Return the (X, Y) coordinate for the center point of the cell that contains the specified text.  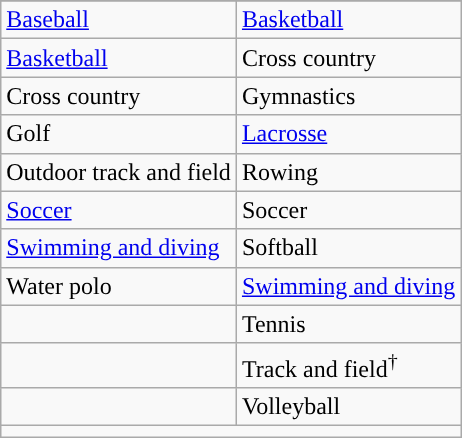
Volleyball (348, 407)
Softball (348, 248)
Gymnastics (348, 96)
Lacrosse (348, 134)
Track and field† (348, 366)
Golf (119, 134)
Rowing (348, 172)
Outdoor track and field (119, 172)
Baseball (119, 20)
Tennis (348, 324)
Water polo (119, 286)
